Extract the [X, Y] coordinate from the center of the cell holding the provided text.  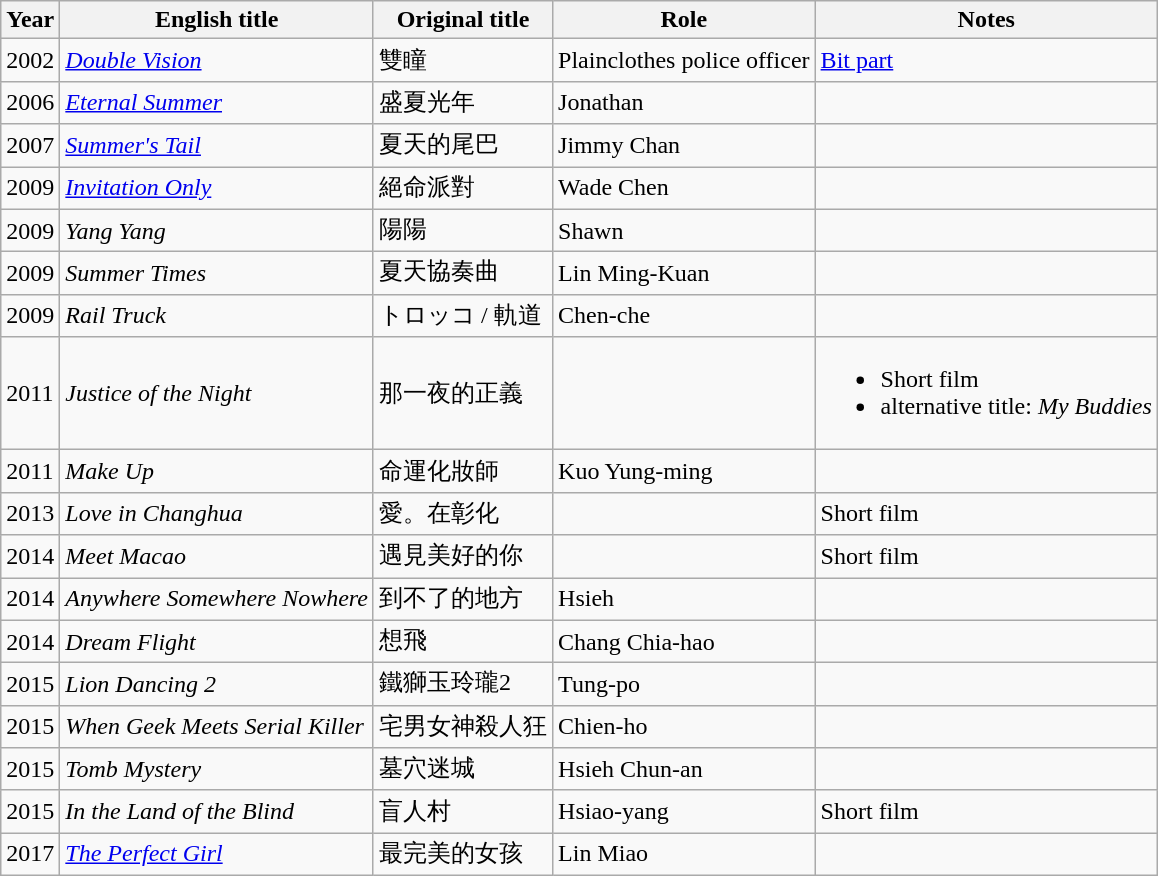
Yang Yang [217, 230]
盲人村 [462, 812]
宅男女神殺人狂 [462, 726]
雙瞳 [462, 60]
Eternal Summer [217, 102]
墓穴迷城 [462, 770]
2013 [30, 514]
到不了的地方 [462, 600]
Plainclothes police officer [684, 60]
遇見美好的你 [462, 556]
Chang Chia-hao [684, 642]
Jonathan [684, 102]
2007 [30, 146]
盛夏光年 [462, 102]
Dream Flight [217, 642]
那一夜的正義 [462, 394]
Hsieh [684, 600]
陽陽 [462, 230]
鐵獅玉玲瓏2 [462, 684]
最完美的女孩 [462, 854]
Lin Miao [684, 854]
2017 [30, 854]
Hsiao-yang [684, 812]
Rail Truck [217, 316]
Lion Dancing 2 [217, 684]
Year [30, 20]
Short film alternative title: My Buddies [986, 394]
Anywhere Somewhere Nowhere [217, 600]
Role [684, 20]
Wade Chen [684, 188]
Make Up [217, 472]
Hsieh Chun-an [684, 770]
When Geek Meets Serial Killer [217, 726]
トロッコ / 軌道 [462, 316]
絕命派對 [462, 188]
Jimmy Chan [684, 146]
English title [217, 20]
夏天協奏曲 [462, 274]
Chien-ho [684, 726]
夏天的尾巴 [462, 146]
Chen-che [684, 316]
Bit part [986, 60]
Tung-po [684, 684]
Kuo Yung-ming [684, 472]
Tomb Mystery [217, 770]
Meet Macao [217, 556]
The Perfect Girl [217, 854]
Invitation Only [217, 188]
2002 [30, 60]
愛。在彰化 [462, 514]
Justice of the Night [217, 394]
Summer Times [217, 274]
Notes [986, 20]
Love in Changhua [217, 514]
Summer's Tail [217, 146]
命運化妝師 [462, 472]
Shawn [684, 230]
In the Land of the Blind [217, 812]
Lin Ming-Kuan [684, 274]
Double Vision [217, 60]
想飛 [462, 642]
2006 [30, 102]
Original title [462, 20]
